Search for the cell housing the specified text and yield its (X, Y) center coordinate. 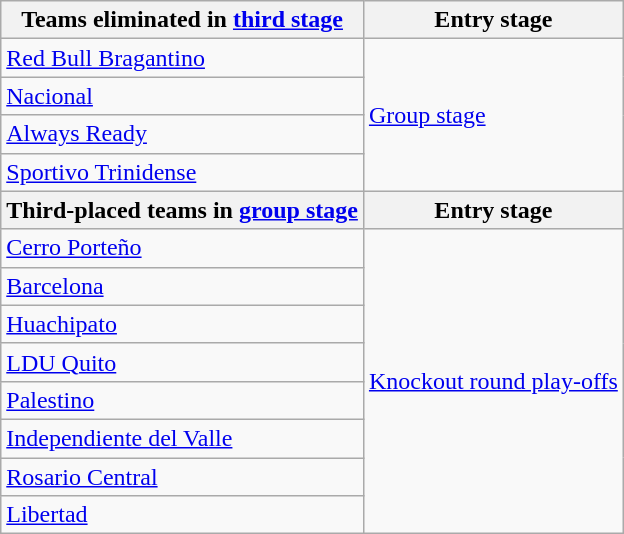
Sportivo Trinidense (182, 172)
Palestino (182, 400)
Barcelona (182, 286)
Libertad (182, 515)
LDU Quito (182, 362)
Nacional (182, 96)
Group stage (493, 115)
Huachipato (182, 324)
Cerro Porteño (182, 248)
Knockout round play-offs (493, 381)
Third-placed teams in group stage (182, 210)
Independiente del Valle (182, 438)
Always Ready (182, 134)
Rosario Central (182, 477)
Teams eliminated in third stage (182, 20)
Red Bull Bragantino (182, 58)
